Identify which cell holds the provided text, then report its (x, y) central coordinate. 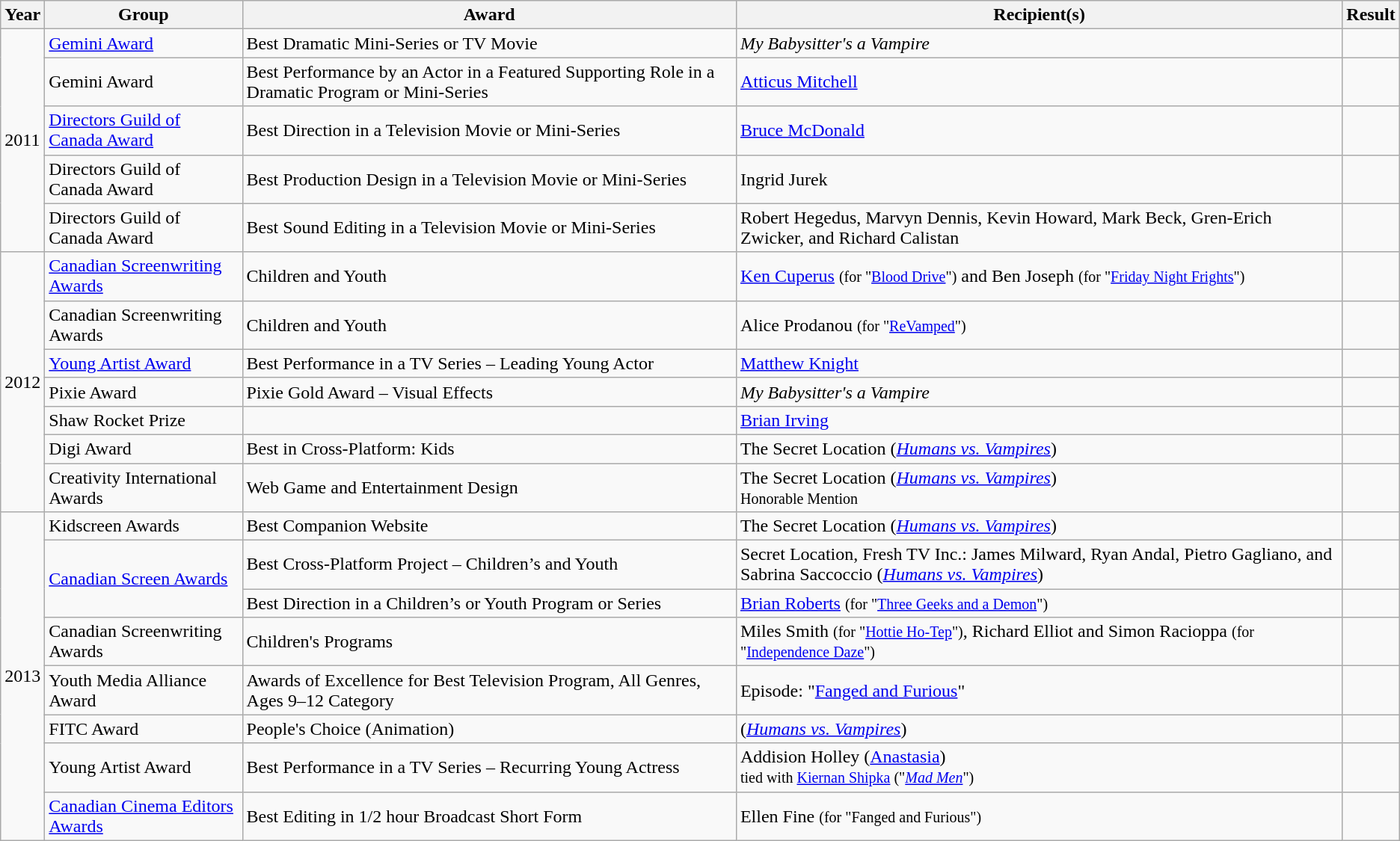
Brian Irving (1039, 420)
Best Performance by an Actor in a Featured Supporting Role in a Dramatic Program or Mini-Series (489, 82)
The Secret Location (Humans vs. Vampires)Honorable Mention (1039, 487)
Ellen Fine (for "Fanged and Furious") (1039, 816)
2011 (22, 141)
Brian Roberts (for "Three Geeks and a Demon") (1039, 603)
Best Direction in a Television Movie or Mini-Series (489, 130)
FITC Award (144, 729)
Best Sound Editing in a Television Movie or Mini-Series (489, 227)
Bruce McDonald (1039, 130)
Best Performance in a TV Series – Leading Young Actor (489, 363)
Youth Media Alliance Award (144, 691)
Matthew Knight (1039, 363)
Web Game and Entertainment Design (489, 487)
Group (144, 15)
Result (1371, 15)
Best Companion Website (489, 526)
Pixie Gold Award – Visual Effects (489, 392)
Best Editing in 1/2 hour Broadcast Short Form (489, 816)
Best Cross-Platform Project – Children’s and Youth (489, 565)
Digi Award (144, 449)
Canadian Screen Awards (144, 579)
Shaw Rocket Prize (144, 420)
2013 (22, 677)
Secret Location, Fresh TV Inc.: James Milward, Ryan Andal, Pietro Gagliano, and Sabrina Saccoccio (Humans vs. Vampires) (1039, 565)
Robert Hegedus, Marvyn Dennis, Kevin Howard, Mark Beck, Gren-Erich Zwicker, and Richard Calistan (1039, 227)
Addision Holley (Anastasia)tied with Kiernan Shipka ("Mad Men") (1039, 767)
Year (22, 15)
Children's Programs (489, 641)
Awards of Excellence for Best Television Program, All Genres, Ages 9–12 Category (489, 691)
Recipient(s) (1039, 15)
Canadian Cinema Editors Awards (144, 816)
Best Dramatic Mini-Series or TV Movie (489, 43)
Miles Smith (for "Hottie Ho-Tep"), Richard Elliot and Simon Racioppa (for "Independence Daze") (1039, 641)
Pixie Award (144, 392)
Ken Cuperus (for "Blood Drive") and Ben Joseph (for "Friday Night Frights") (1039, 277)
2012 (22, 381)
Creativity International Awards (144, 487)
Best in Cross-Platform: Kids (489, 449)
Episode: "Fanged and Furious" (1039, 691)
Best Production Design in a Television Movie or Mini-Series (489, 179)
Kidscreen Awards (144, 526)
Best Performance in a TV Series – Recurring Young Actress (489, 767)
People's Choice (Animation) (489, 729)
Ingrid Jurek (1039, 179)
Best Direction in a Children’s or Youth Program or Series (489, 603)
Award (489, 15)
(Humans vs. Vampires) (1039, 729)
Atticus Mitchell (1039, 82)
Alice Prodanou (for "ReVamped") (1039, 324)
